Identify which cell holds the provided text, then report its (X, Y) central coordinate. 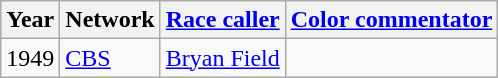
Color commentator (392, 20)
1949 (30, 58)
Network (110, 20)
Bryan Field (222, 58)
Race caller (222, 20)
CBS (110, 58)
Year (30, 20)
